Locate the cell with the specified text and output its (x, y) center coordinate. 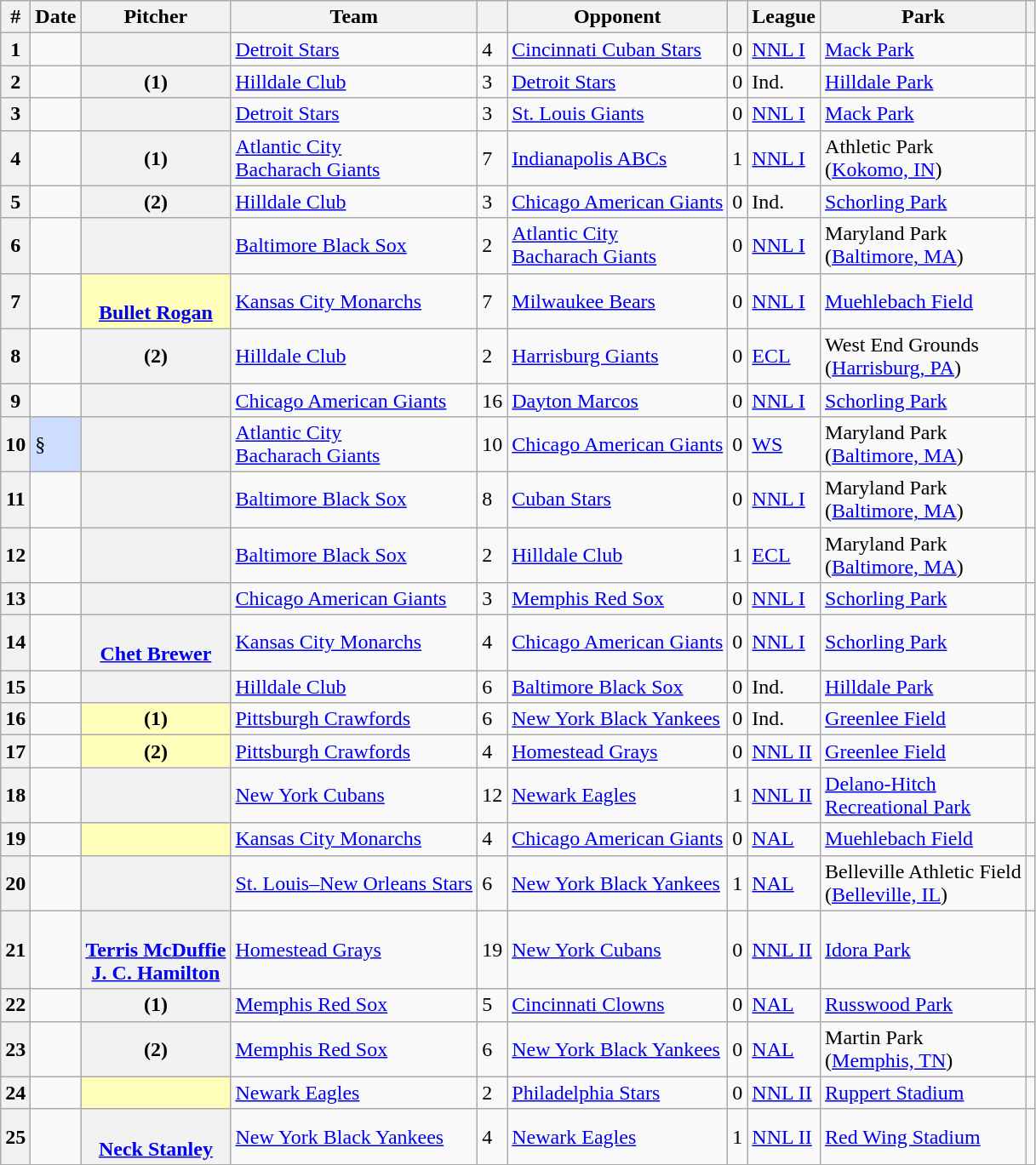
Terris McDuffie J. C. Hamilton (156, 950)
Delano-HitchRecreational Park (924, 795)
Team (354, 17)
Russwood Park (924, 1005)
11 (15, 499)
18 (15, 795)
Red Wing Stadium (924, 1137)
21 (15, 950)
Date (56, 17)
Harrisburg Giants (618, 356)
Milwaukee Bears (618, 301)
15 (15, 687)
Opponent (618, 17)
Athletic Park(Kokomo, IN) (924, 158)
Bullet Rogan (156, 301)
14 (15, 643)
Cuban Stars (618, 499)
23 (15, 1048)
Philadelphia Stars (618, 1093)
Martin Park(Memphis, TN) (924, 1048)
13 (15, 599)
Cincinnati Cuban Stars (618, 49)
Indianapolis ABCs (618, 158)
Neck Stanley (156, 1137)
9 (15, 400)
Chet Brewer (156, 643)
20 (15, 883)
24 (15, 1093)
Ruppert Stadium (924, 1093)
WS (784, 444)
25 (15, 1137)
Belleville Athletic Field(Belleville, IL) (924, 883)
Cincinnati Clowns (618, 1005)
17 (15, 751)
St. Louis Giants (618, 114)
Pitcher (156, 17)
Park (924, 17)
Dayton Marcos (618, 400)
League (784, 17)
# (15, 17)
St. Louis–New Orleans Stars (354, 883)
West End Grounds(Harrisburg, PA) (924, 356)
22 (15, 1005)
Idora Park (924, 950)
§ (56, 444)
